Find where the given text appears and provide that cell's center as (x, y) coordinate. 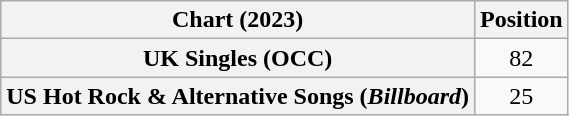
Position (521, 20)
Chart (2023) (238, 20)
82 (521, 58)
US Hot Rock & Alternative Songs (Billboard) (238, 96)
UK Singles (OCC) (238, 58)
25 (521, 96)
